Return (X, Y) of the center of cell containing provided text 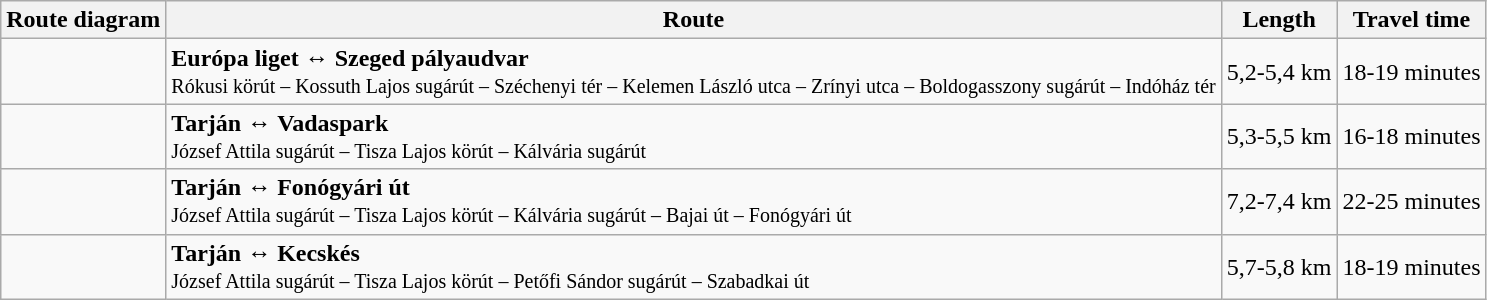
Tarján ↔ VadasparkJózsef Attila sugárút – Tisza Lajos körút – Kálvária sugárút (694, 136)
Length (1279, 20)
5,3-5,5 km (1279, 136)
16-18 minutes (1412, 136)
5,2-5,4 km (1279, 72)
7,2-7,4 km (1279, 202)
22-25 minutes (1412, 202)
5,7-5,8 km (1279, 266)
Travel time (1412, 20)
Tarján ↔ KecskésJózsef Attila sugárút – Tisza Lajos körút – Petőfi Sándor sugárút – Szabadkai út (694, 266)
Route diagram (84, 20)
Route (694, 20)
Tarján ↔ Fonógyári útJózsef Attila sugárút – Tisza Lajos körút – Kálvária sugárút – Bajai út – Fonógyári út (694, 202)
